Capture the cell that displays the provided text and extract its [x, y] central coordinate. 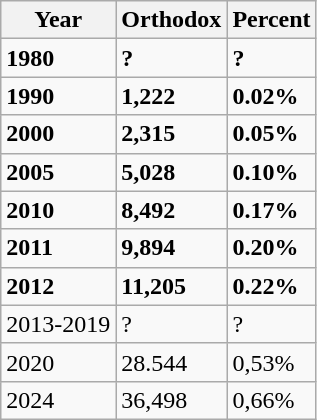
2,315 [172, 134]
2013-2019 [58, 324]
5,028 [172, 172]
8,492 [172, 210]
0.10% [272, 172]
2020 [58, 362]
28.544 [172, 362]
1990 [58, 96]
Year [58, 20]
0.22% [272, 286]
1980 [58, 58]
2012 [58, 286]
2005 [58, 172]
11,205 [172, 286]
1,222 [172, 96]
Percent [272, 20]
0.02% [272, 96]
0,53% [272, 362]
Orthodox [172, 20]
0.05% [272, 134]
0,66% [272, 400]
0.20% [272, 248]
2011 [58, 248]
0.17% [272, 210]
2024 [58, 400]
36,498 [172, 400]
2000 [58, 134]
9,894 [172, 248]
2010 [58, 210]
